Identify which cell holds the provided text, then report its [X, Y] central coordinate. 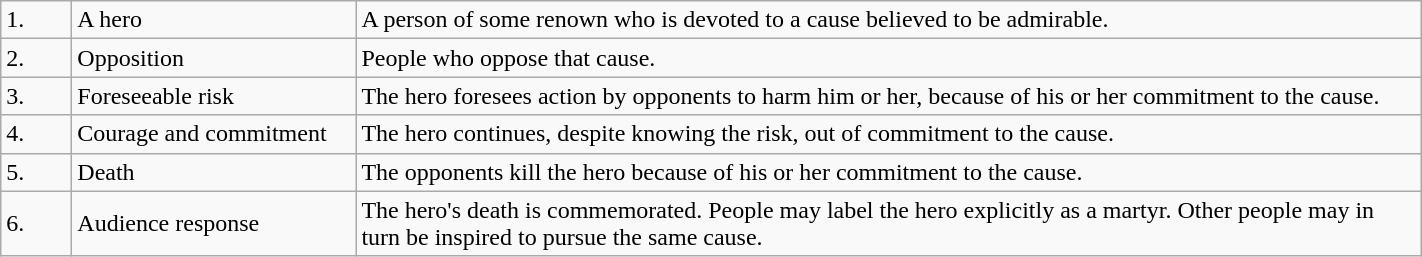
The opponents kill the hero because of his or her commitment to the cause. [888, 172]
A hero [214, 20]
The hero foresees action by opponents to harm him or her, because of his or her commitment to the cause. [888, 96]
A person of some renown who is devoted to a cause believed to be admirable. [888, 20]
People who oppose that cause. [888, 58]
Opposition [214, 58]
Audience response [214, 224]
Death [214, 172]
Foreseeable risk [214, 96]
5. [36, 172]
3. [36, 96]
4. [36, 134]
The hero's death is commemorated. People may label the hero explicitly as a martyr. Other people may in turn be inspired to pursue the same cause. [888, 224]
2. [36, 58]
The hero continues, despite knowing the risk, out of commitment to the cause. [888, 134]
Courage and commitment [214, 134]
6. [36, 224]
1. [36, 20]
